Return the (x, y) coordinate for the center point of the cell that contains the specified text.  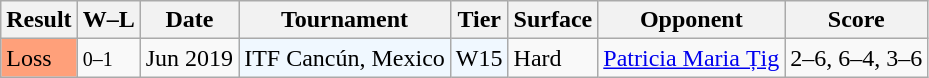
Opponent (692, 20)
Date (189, 20)
Loss (39, 58)
W–L (108, 20)
0–1 (108, 58)
Tournament (345, 20)
2–6, 6–4, 3–6 (856, 58)
Hard (553, 58)
Jun 2019 (189, 58)
W15 (479, 58)
Tier (479, 20)
Result (39, 20)
Surface (553, 20)
Patricia Maria Țig (692, 58)
Score (856, 20)
ITF Cancún, Mexico (345, 58)
